Detect which cell encompasses the target text, then output its [x, y] center coordinate. 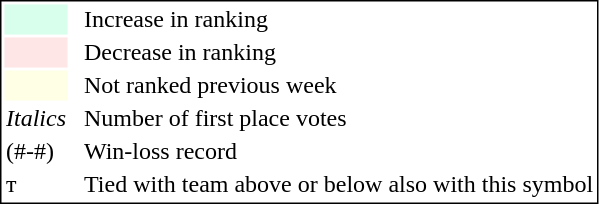
Not ranked previous week [338, 85]
Decrease in ranking [338, 53]
Italics [36, 119]
т [36, 185]
Win-loss record [338, 151]
(#-#) [36, 151]
Number of first place votes [338, 119]
Tied with team above or below also with this symbol [338, 185]
Increase in ranking [338, 19]
